Detect which cell encompasses the target text, then output its (X, Y) center coordinate. 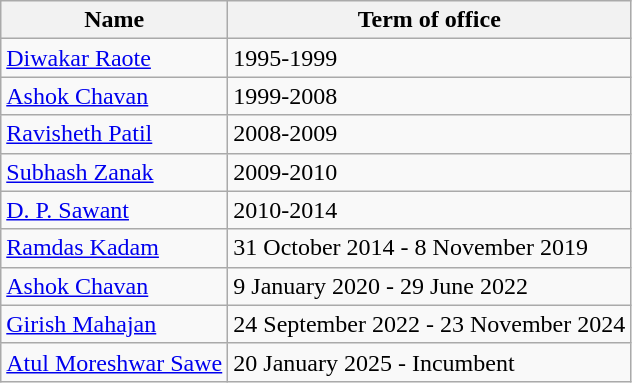
2010-2014 (430, 210)
2008-2009 (430, 134)
Diwakar Raote (114, 58)
Term of office (430, 20)
Subhash Zanak (114, 172)
31 October 2014 - 8 November 2019 (430, 248)
20 January 2025 - Incumbent (430, 362)
9 January 2020 - 29 June 2022 (430, 286)
24 September 2022 - 23 November 2024 (430, 324)
Name (114, 20)
Ramdas Kadam (114, 248)
Atul Moreshwar Sawe (114, 362)
D. P. Sawant (114, 210)
Ravisheth Patil (114, 134)
Girish Mahajan (114, 324)
1995-1999 (430, 58)
1999-2008 (430, 96)
2009-2010 (430, 172)
